From the cell containing the given text, extract its center point as [x, y] coordinate. 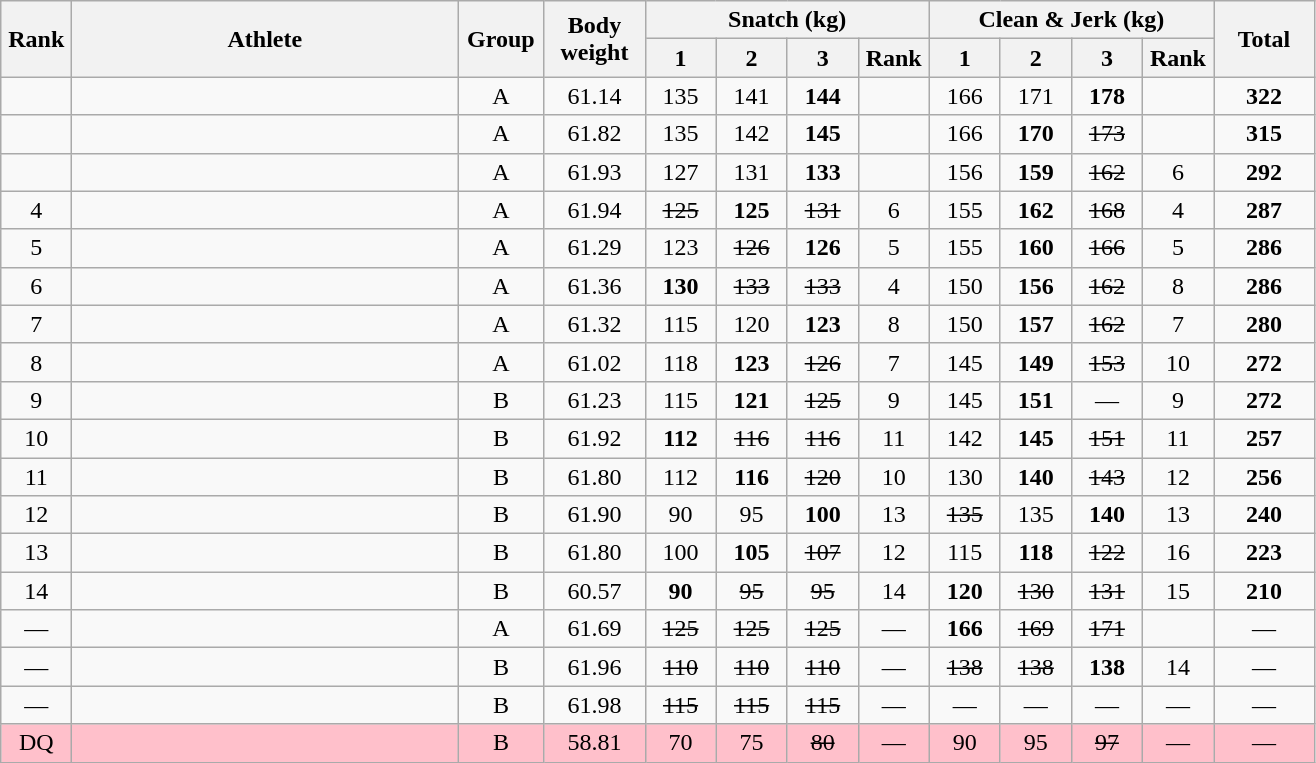
70 [680, 743]
61.69 [594, 629]
75 [752, 743]
144 [822, 96]
61.90 [594, 515]
322 [1264, 96]
58.81 [594, 743]
61.96 [594, 667]
223 [1264, 553]
107 [822, 553]
315 [1264, 134]
210 [1264, 591]
61.14 [594, 96]
61.94 [594, 210]
178 [1106, 96]
169 [1036, 629]
16 [1178, 553]
168 [1106, 210]
97 [1106, 743]
159 [1036, 172]
Athlete [265, 39]
61.93 [594, 172]
DQ [36, 743]
61.02 [594, 362]
61.92 [594, 438]
240 [1264, 515]
Group [501, 39]
157 [1036, 324]
143 [1106, 477]
15 [1178, 591]
256 [1264, 477]
Clean & Jerk (kg) [1071, 20]
280 [1264, 324]
61.32 [594, 324]
105 [752, 553]
61.36 [594, 286]
287 [1264, 210]
153 [1106, 362]
127 [680, 172]
Snatch (kg) [787, 20]
Body weight [594, 39]
173 [1106, 134]
122 [1106, 553]
170 [1036, 134]
60.57 [594, 591]
Total [1264, 39]
80 [822, 743]
61.29 [594, 248]
61.82 [594, 134]
292 [1264, 172]
121 [752, 400]
61.23 [594, 400]
257 [1264, 438]
61.98 [594, 705]
141 [752, 96]
160 [1036, 248]
149 [1036, 362]
